Pinpoint the cell where the given text exists, returning its [x, y] midpoint coordinate. 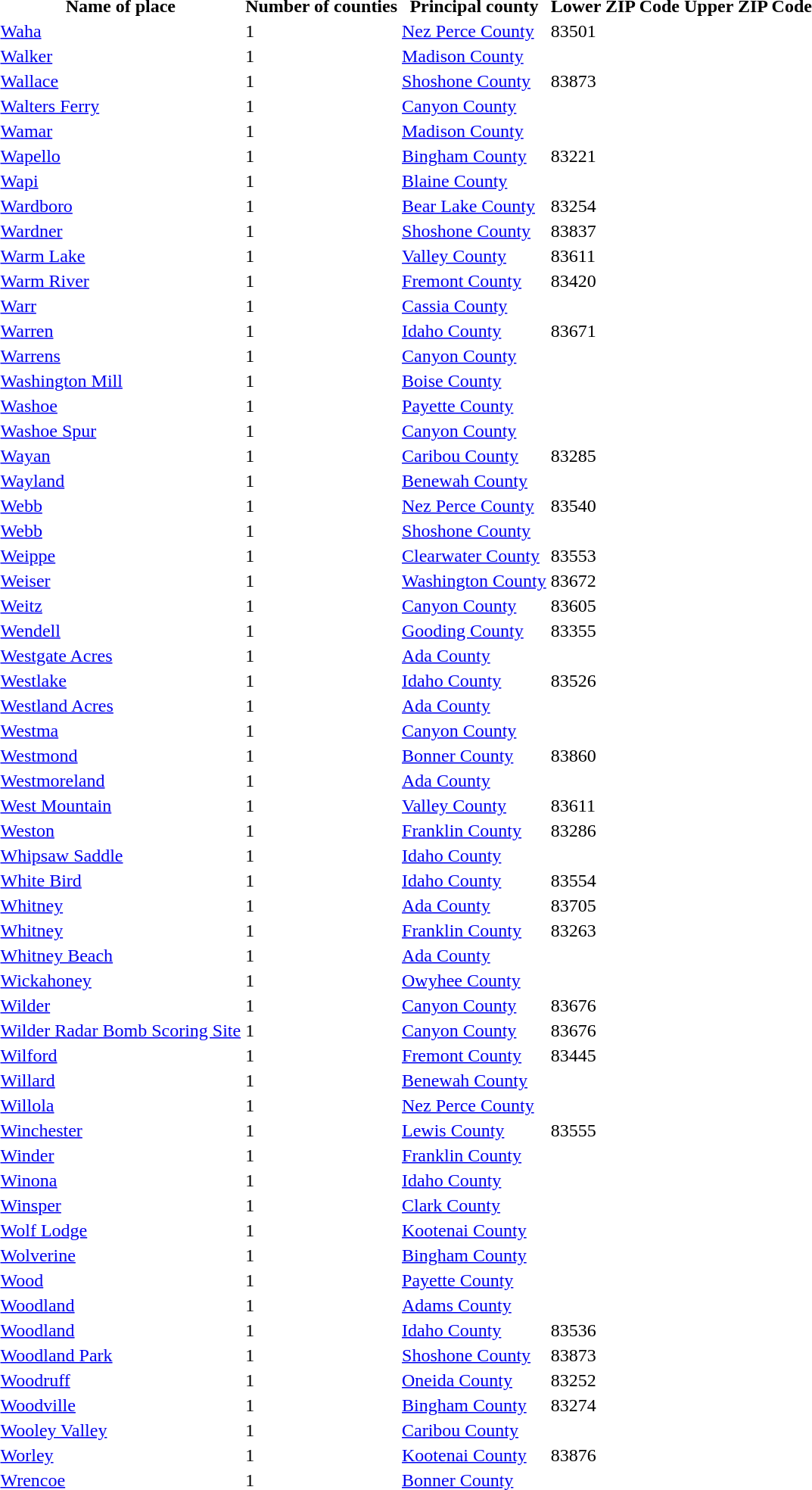
83286 [614, 831]
Cassia County [474, 306]
Gooding County [474, 631]
83672 [614, 581]
83554 [614, 881]
83252 [614, 1380]
83501 [614, 31]
Owyhee County [474, 980]
Clark County [474, 1205]
Bonner County [474, 756]
83526 [614, 681]
83705 [614, 906]
83263 [614, 930]
Washington County [474, 581]
Bear Lake County [474, 206]
83553 [614, 556]
83221 [614, 156]
83671 [614, 331]
Blaine County [474, 181]
Adams County [474, 1305]
83355 [614, 631]
83837 [614, 231]
Oneida County [474, 1380]
83420 [614, 281]
83605 [614, 606]
83445 [614, 1055]
83274 [614, 1405]
83254 [614, 206]
Boise County [474, 381]
83540 [614, 506]
83536 [614, 1330]
Clearwater County [474, 556]
Lewis County [474, 1130]
83285 [614, 456]
83860 [614, 756]
83876 [614, 1455]
83555 [614, 1130]
